Locate the cell with the specified text and output its (x, y) center coordinate. 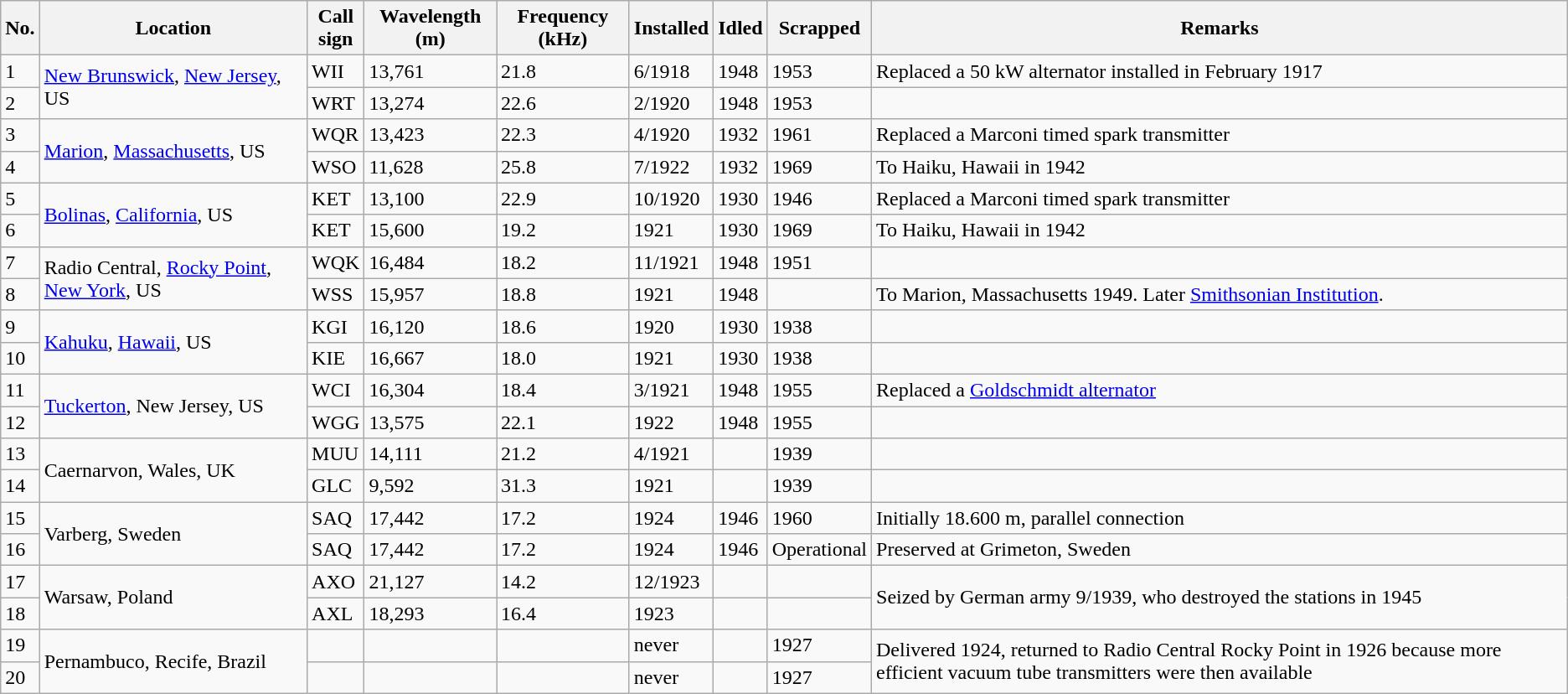
2/1920 (671, 103)
10 (20, 358)
1 (20, 71)
13,575 (431, 422)
16 (20, 550)
WII (336, 71)
3 (20, 135)
18,293 (431, 614)
Wavelength (m) (431, 28)
Caernarvon, Wales, UK (173, 470)
11 (20, 390)
No. (20, 28)
3/1921 (671, 390)
Frequency (kHz) (563, 28)
2 (20, 103)
13 (20, 454)
21,127 (431, 582)
22.6 (563, 103)
19 (20, 645)
AXO (336, 582)
22.1 (563, 422)
AXL (336, 614)
Scrapped (819, 28)
GLC (336, 486)
5 (20, 199)
12 (20, 422)
Callsign (336, 28)
WGG (336, 422)
Bolinas, California, US (173, 215)
6 (20, 230)
14,111 (431, 454)
1951 (819, 262)
1923 (671, 614)
15,957 (431, 294)
7 (20, 262)
18.2 (563, 262)
13,423 (431, 135)
WQR (336, 135)
9,592 (431, 486)
4/1920 (671, 135)
Delivered 1924, returned to Radio Central Rocky Point in 1926 because more efficient vacuum tube transmitters were then available (1220, 661)
20 (20, 677)
4 (20, 167)
11/1921 (671, 262)
Idled (740, 28)
10/1920 (671, 199)
Warsaw, Poland (173, 598)
8 (20, 294)
MUU (336, 454)
18.0 (563, 358)
15 (20, 518)
Replaced a Goldschmidt alternator (1220, 390)
1960 (819, 518)
16.4 (563, 614)
17 (20, 582)
Pernambuco, Recife, Brazil (173, 661)
25.8 (563, 167)
22.3 (563, 135)
7/1922 (671, 167)
Location (173, 28)
12/1923 (671, 582)
9 (20, 326)
21.2 (563, 454)
WSS (336, 294)
Operational (819, 550)
To Marion, Massachusetts 1949. Later Smithsonian Institution. (1220, 294)
18.6 (563, 326)
18.8 (563, 294)
WRT (336, 103)
Installed (671, 28)
Marion, Massachusetts, US (173, 151)
Replaced a 50 kW alternator installed in February 1917 (1220, 71)
6/1918 (671, 71)
WCI (336, 390)
Tuckerton, New Jersey, US (173, 406)
1920 (671, 326)
WQK (336, 262)
18 (20, 614)
16,304 (431, 390)
16,120 (431, 326)
Preserved at Grimeton, Sweden (1220, 550)
13,761 (431, 71)
14.2 (563, 582)
Kahuku, Hawaii, US (173, 342)
11,628 (431, 167)
1961 (819, 135)
16,667 (431, 358)
KIE (336, 358)
4/1921 (671, 454)
19.2 (563, 230)
31.3 (563, 486)
WSO (336, 167)
Radio Central, Rocky Point, New York, US (173, 278)
16,484 (431, 262)
13,274 (431, 103)
13,100 (431, 199)
22.9 (563, 199)
21.8 (563, 71)
New Brunswick, New Jersey, US (173, 87)
18.4 (563, 390)
Initially 18.600 m, parallel connection (1220, 518)
1922 (671, 422)
14 (20, 486)
KGI (336, 326)
Remarks (1220, 28)
15,600 (431, 230)
Varberg, Sweden (173, 534)
Seized by German army 9/1939, who destroyed the stations in 1945 (1220, 598)
